Locate the cell with the specified text and output its [X, Y] center coordinate. 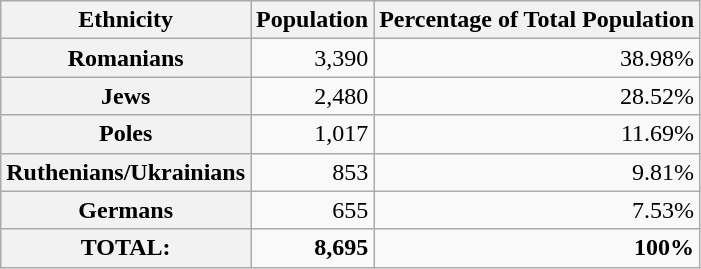
Germans [126, 210]
2,480 [312, 96]
Percentage of Total Population [537, 20]
853 [312, 172]
3,390 [312, 58]
TOTAL: [126, 248]
7.53% [537, 210]
Ruthenians/Ukrainians [126, 172]
Poles [126, 134]
38.98% [537, 58]
Population [312, 20]
28.52% [537, 96]
100% [537, 248]
Jews [126, 96]
8,695 [312, 248]
11.69% [537, 134]
Romanians [126, 58]
655 [312, 210]
1,017 [312, 134]
9.81% [537, 172]
Ethnicity [126, 20]
